For the text-containing cell, return its midpoint in (X, Y) coordinate format. 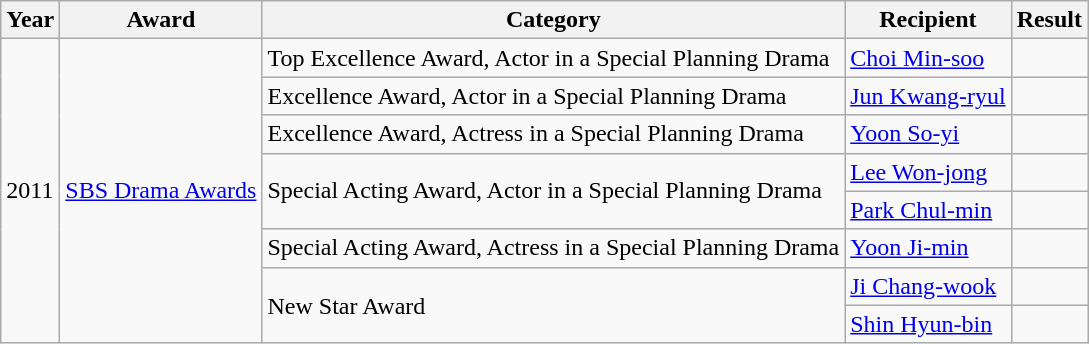
Yoon Ji-min (928, 248)
Special Acting Award, Actor in a Special Planning Drama (554, 191)
Year (30, 20)
Special Acting Award, Actress in a Special Planning Drama (554, 248)
Jun Kwang-ryul (928, 96)
Award (161, 20)
Ji Chang-wook (928, 286)
Lee Won-jong (928, 172)
Park Chul-min (928, 210)
2011 (30, 191)
Top Excellence Award, Actor in a Special Planning Drama (554, 58)
Yoon So-yi (928, 134)
Excellence Award, Actress in a Special Planning Drama (554, 134)
Recipient (928, 20)
Shin Hyun-bin (928, 324)
Excellence Award, Actor in a Special Planning Drama (554, 96)
SBS Drama Awards (161, 191)
Category (554, 20)
New Star Award (554, 305)
Result (1049, 20)
Choi Min-soo (928, 58)
